Return [X, Y] of the center of cell containing provided text 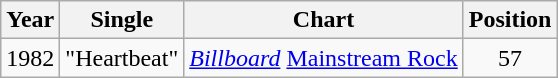
"Heartbeat" [122, 58]
Chart [324, 20]
Single [122, 20]
1982 [30, 58]
Year [30, 20]
Billboard Mainstream Rock [324, 58]
Position [510, 20]
57 [510, 58]
